Scan for the cell matching the given text and deliver its [x, y] coordinate at center. 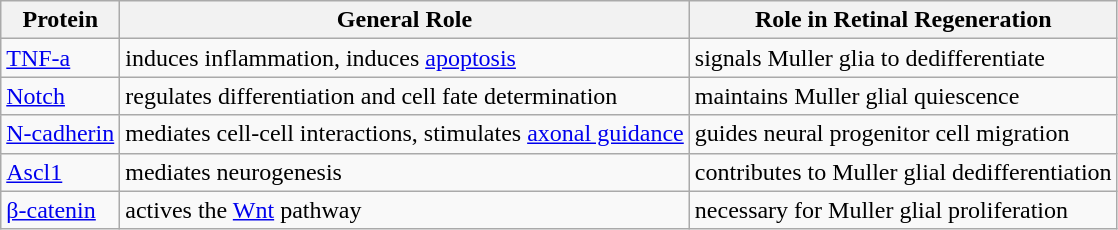
Protein [60, 20]
signals Muller glia to dedifferentiate [903, 58]
β-catenin [60, 210]
induces inflammation, induces apoptosis [405, 58]
General Role [405, 20]
mediates neurogenesis [405, 172]
maintains Muller glial quiescence [903, 96]
TNF-a [60, 58]
actives the Wnt pathway [405, 210]
mediates cell-cell interactions, stimulates axonal guidance [405, 134]
N-cadherin [60, 134]
Role in Retinal Regeneration [903, 20]
contributes to Muller glial dedifferentiation [903, 172]
necessary for Muller glial proliferation [903, 210]
Ascl1 [60, 172]
guides neural progenitor cell migration [903, 134]
Notch [60, 96]
regulates differentiation and cell fate determination [405, 96]
